Locate the cell with the specified text and output its [X, Y] center coordinate. 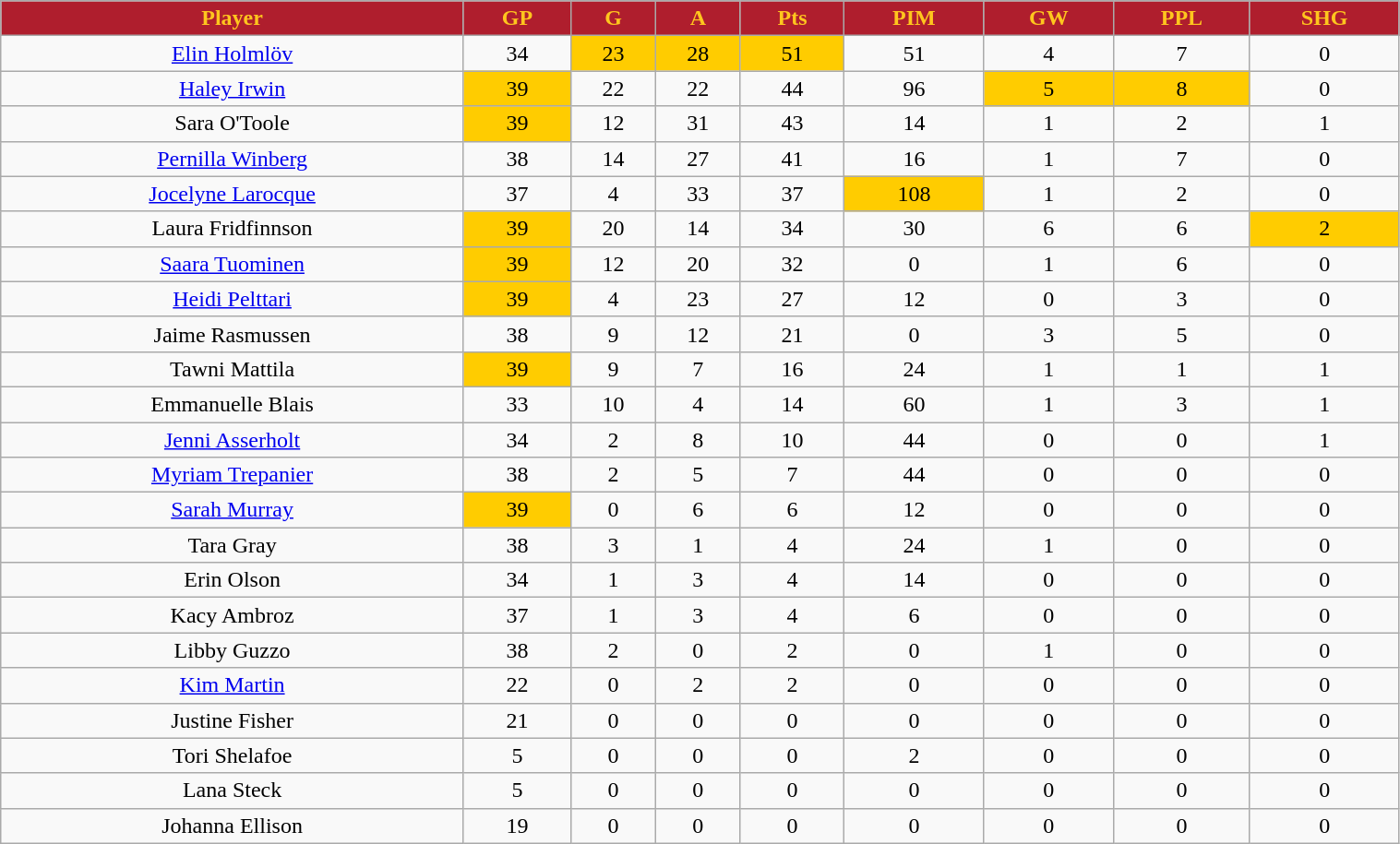
43 [792, 124]
Laura Fridfinnson [233, 229]
GW [1048, 18]
32 [792, 264]
Kim Martin [233, 685]
A [698, 18]
Tori Shelafoe [233, 755]
Kacy Ambroz [233, 615]
Player [233, 18]
Sarah Murray [233, 510]
Heidi Pelttari [233, 299]
Emmanuelle Blais [233, 404]
96 [914, 89]
Jenni Asserholt [233, 440]
Haley Irwin [233, 89]
Pernilla Winberg [233, 159]
Pts [792, 18]
GP [517, 18]
Sara O'Toole [233, 124]
G [614, 18]
Jaime Rasmussen [233, 334]
Tara Gray [233, 545]
Justine Fisher [233, 720]
SHG [1324, 18]
Elin Holmlöv [233, 53]
Lana Steck [233, 791]
Myriam Trepanier [233, 475]
28 [698, 53]
Johanna Ellison [233, 826]
41 [792, 159]
Jocelyne Larocque [233, 194]
Saara Tuominen [233, 264]
19 [517, 826]
60 [914, 404]
30 [914, 229]
108 [914, 194]
Tawni Mattila [233, 369]
PIM [914, 18]
PPL [1182, 18]
Erin Olson [233, 580]
31 [698, 124]
Libby Guzzo [233, 650]
